From the cell containing the given text, extract its center point as [X, Y] coordinate. 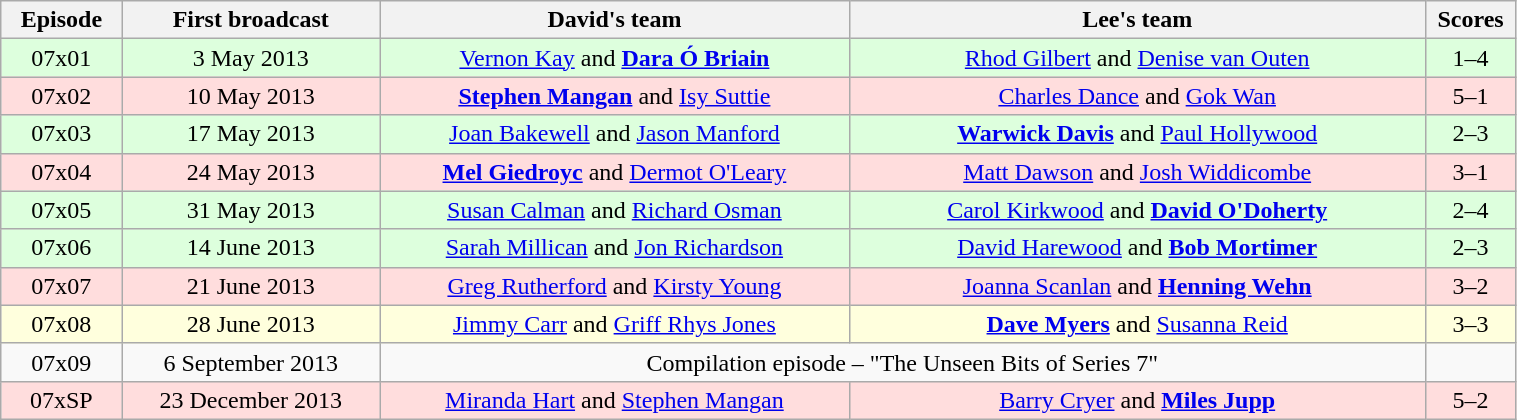
5–2 [1470, 400]
Sarah Millican and Jon Richardson [615, 248]
Joan Bakewell and Jason Manford [615, 134]
Warwick Davis and Paul Hollywood [1137, 134]
Jimmy Carr and Griff Rhys Jones [615, 324]
23 December 2013 [251, 400]
Carol Kirkwood and David O'Doherty [1137, 210]
17 May 2013 [251, 134]
28 June 2013 [251, 324]
Episode [62, 20]
07xSP [62, 400]
3 May 2013 [251, 58]
First broadcast [251, 20]
Scores [1470, 20]
21 June 2013 [251, 286]
Lee's team [1137, 20]
07x04 [62, 172]
Susan Calman and Richard Osman [615, 210]
07x01 [62, 58]
3–3 [1470, 324]
07x05 [62, 210]
David Harewood and Bob Mortimer [1137, 248]
6 September 2013 [251, 362]
3–1 [1470, 172]
24 May 2013 [251, 172]
Rhod Gilbert and Denise van Outen [1137, 58]
Joanna Scanlan and Henning Wehn [1137, 286]
10 May 2013 [251, 96]
2–4 [1470, 210]
07x02 [62, 96]
Compilation episode – "The Unseen Bits of Series 7" [903, 362]
David's team [615, 20]
14 June 2013 [251, 248]
31 May 2013 [251, 210]
Stephen Mangan and Isy Suttie [615, 96]
07x07 [62, 286]
Charles Dance and Gok Wan [1137, 96]
Dave Myers and Susanna Reid [1137, 324]
Greg Rutherford and Kirsty Young [615, 286]
07x03 [62, 134]
Mel Giedroyc and Dermot O'Leary [615, 172]
5–1 [1470, 96]
Vernon Kay and Dara Ó Briain [615, 58]
Barry Cryer and Miles Jupp [1137, 400]
07x08 [62, 324]
3–2 [1470, 286]
07x09 [62, 362]
Miranda Hart and Stephen Mangan [615, 400]
07x06 [62, 248]
Matt Dawson and Josh Widdicombe [1137, 172]
1–4 [1470, 58]
